Identify which cell holds the provided text, then report its (x, y) central coordinate. 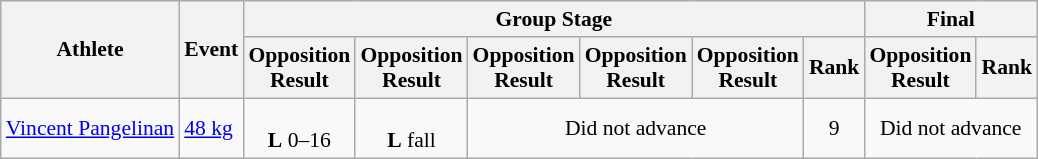
9 (834, 128)
Event (211, 50)
L fall (411, 128)
Vincent Pangelinan (90, 128)
L 0–16 (299, 128)
Group Stage (554, 19)
Athlete (90, 50)
48 kg (211, 128)
Final (950, 19)
